For the text-containing cell, return its midpoint in [x, y] coordinate format. 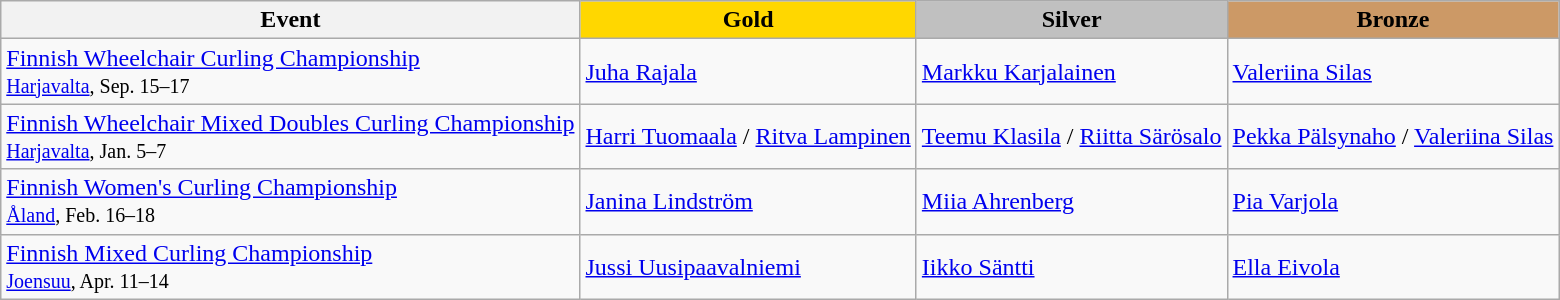
Harri Tuomaala / Ritva Lampinen [748, 136]
Teemu Klasila / Riitta Särösalo [1072, 136]
Juha Rajala [748, 72]
Bronze [1393, 20]
Finnish Women's Curling Championship Åland, Feb. 16–18 [290, 202]
Ella Eivola [1393, 266]
Pekka Pälsynaho / Valeriina Silas [1393, 136]
Pia Varjola [1393, 202]
Markku Karjalainen [1072, 72]
Valeriina Silas [1393, 72]
Iikko Säntti [1072, 266]
Event [290, 20]
Finnish Wheelchair Mixed Doubles Curling Championship Harjavalta, Jan. 5–7 [290, 136]
Gold [748, 20]
Janina Lindström [748, 202]
Miia Ahrenberg [1072, 202]
Silver [1072, 20]
Finnish Mixed Curling Championship Joensuu, Apr. 11–14 [290, 266]
Jussi Uusipaavalniemi [748, 266]
Finnish Wheelchair Curling Championship Harjavalta, Sep. 15–17 [290, 72]
